Detect which cell encompasses the target text, then output its (x, y) center coordinate. 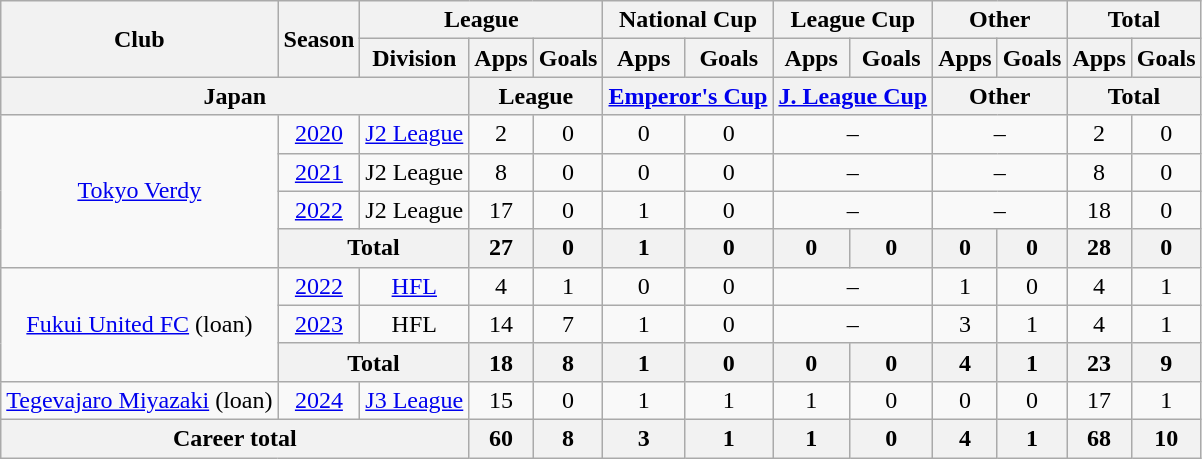
2024 (319, 400)
Division (414, 58)
10 (1166, 438)
J. League Cup (853, 96)
Tegevajaro Miyazaki (loan) (140, 400)
J3 League (414, 400)
2023 (319, 324)
15 (501, 400)
Fukui United FC (loan) (140, 324)
Career total (235, 438)
60 (501, 438)
23 (1099, 362)
Season (319, 39)
Club (140, 39)
Japan (235, 96)
League Cup (853, 20)
2021 (319, 172)
9 (1166, 362)
2020 (319, 134)
7 (568, 324)
27 (501, 248)
68 (1099, 438)
Tokyo Verdy (140, 191)
Emperor's Cup (688, 96)
28 (1099, 248)
14 (501, 324)
National Cup (688, 20)
